Search for the cell housing the specified text and yield its [x, y] center coordinate. 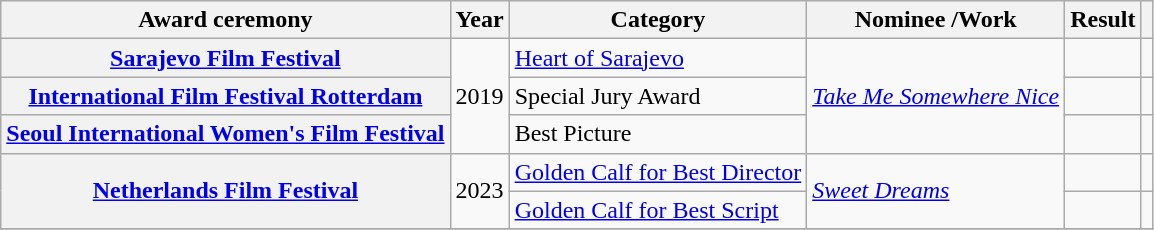
Golden Calf for Best Script [658, 210]
Best Picture [658, 134]
Sweet Dreams [936, 191]
Take Me Somewhere Nice [936, 96]
Golden Calf for Best Director [658, 172]
Category [658, 20]
Heart of Sarajevo [658, 58]
2023 [480, 191]
International Film Festival Rotterdam [226, 96]
Award ceremony [226, 20]
Nominee /Work [936, 20]
2019 [480, 96]
Netherlands Film Festival [226, 191]
Sarajevo Film Festival [226, 58]
Seoul International Women's Film Festival [226, 134]
Year [480, 20]
Special Jury Award [658, 96]
Result [1103, 20]
